Pinpoint the cell where the given text exists, returning its [X, Y] midpoint coordinate. 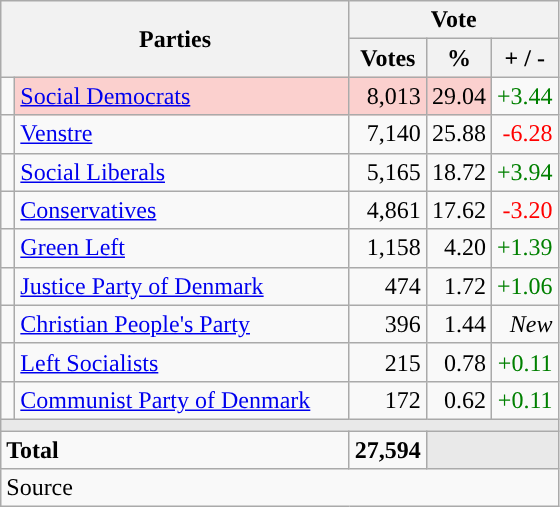
1.72 [458, 286]
396 [388, 324]
17.62 [458, 210]
215 [388, 362]
Parties [176, 39]
4.20 [458, 248]
Left Socialists [182, 362]
Social Liberals [182, 172]
8,013 [388, 96]
Justice Party of Denmark [182, 286]
+1.39 [524, 248]
Social Democrats [182, 96]
7,140 [388, 134]
0.62 [458, 400]
Green Left [182, 248]
Source [280, 488]
474 [388, 286]
New [524, 324]
Total [176, 449]
+3.94 [524, 172]
Christian People's Party [182, 324]
-3.20 [524, 210]
0.78 [458, 362]
Communist Party of Denmark [182, 400]
Votes [388, 58]
Venstre [182, 134]
1.44 [458, 324]
1,158 [388, 248]
27,594 [388, 449]
4,861 [388, 210]
+3.44 [524, 96]
18.72 [458, 172]
29.04 [458, 96]
5,165 [388, 172]
% [458, 58]
-6.28 [524, 134]
172 [388, 400]
Conservatives [182, 210]
+1.06 [524, 286]
25.88 [458, 134]
+ / - [524, 58]
Vote [454, 20]
